Extract the [x, y] coordinate from the center of the cell holding the provided text.  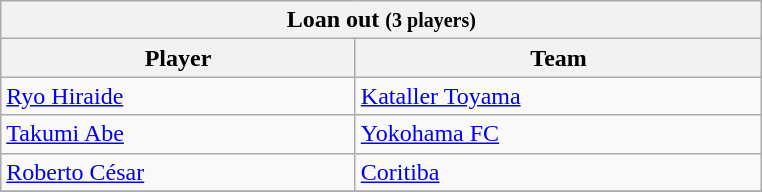
Roberto César [178, 172]
Player [178, 58]
Ryo Hiraide [178, 96]
Team [558, 58]
Yokohama FC [558, 134]
Takumi Abe [178, 134]
Loan out (3 players) [382, 20]
Kataller Toyama [558, 96]
Coritiba [558, 172]
